For the text-containing cell, return its midpoint in [x, y] coordinate format. 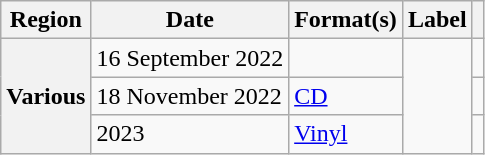
Vinyl [346, 134]
Region [46, 20]
Label [437, 20]
18 November 2022 [190, 96]
Format(s) [346, 20]
16 September 2022 [190, 58]
Various [46, 96]
Date [190, 20]
2023 [190, 134]
CD [346, 96]
